Scan for the cell matching the given text and deliver its (X, Y) coordinate at center. 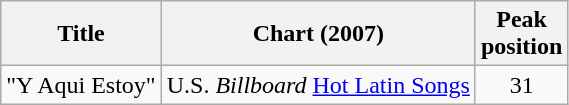
31 (521, 85)
"Y Aqui Estoy" (81, 85)
Peakposition (521, 34)
U.S. Billboard Hot Latin Songs (318, 85)
Chart (2007) (318, 34)
Title (81, 34)
